Identify which cell holds the provided text, then report its (X, Y) central coordinate. 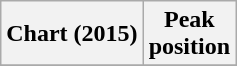
Chart (2015) (72, 34)
Peak position (189, 34)
